Detect which cell encompasses the target text, then output its [X, Y] center coordinate. 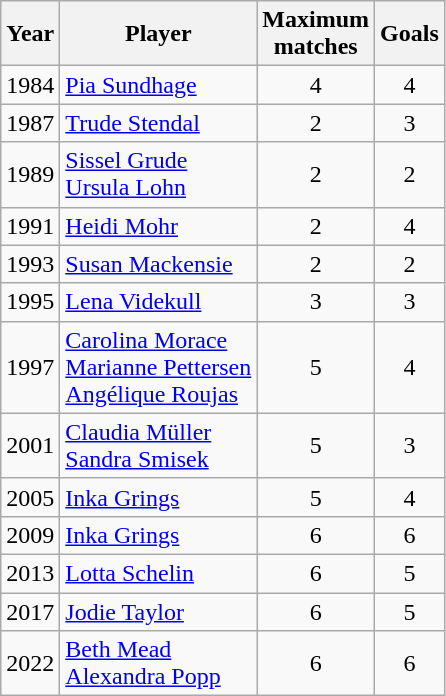
Year [30, 34]
1984 [30, 85]
Trude Stendal [158, 123]
Lotta Schelin [158, 573]
Maximummatches [316, 34]
2017 [30, 611]
1987 [30, 123]
Goals [410, 34]
1997 [30, 367]
1989 [30, 174]
Claudia Müller Sandra Smisek [158, 446]
Sissel Grude Ursula Lohn [158, 174]
1993 [30, 264]
2009 [30, 535]
2022 [30, 664]
Susan Mackensie [158, 264]
Player [158, 34]
Heidi Mohr [158, 226]
1995 [30, 302]
Pia Sundhage [158, 85]
2013 [30, 573]
Jodie Taylor [158, 611]
1991 [30, 226]
2001 [30, 446]
2005 [30, 497]
Lena Videkull [158, 302]
Beth Mead Alexandra Popp [158, 664]
Carolina Morace Marianne Pettersen Angélique Roujas [158, 367]
